Provide the [X, Y] coordinate of the cell's center where the given text is located.  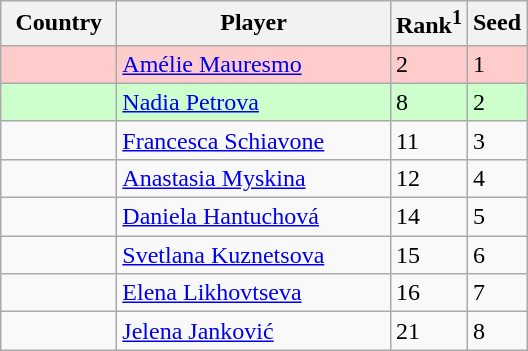
Anastasia Myskina [254, 178]
Player [254, 24]
Seed [496, 24]
15 [428, 255]
4 [496, 178]
6 [496, 255]
Nadia Petrova [254, 102]
Rank1 [428, 24]
Jelena Janković [254, 331]
Daniela Hantuchová [254, 217]
Elena Likhovtseva [254, 293]
16 [428, 293]
3 [496, 140]
1 [496, 64]
Amélie Mauresmo [254, 64]
Country [59, 24]
5 [496, 217]
Svetlana Kuznetsova [254, 255]
11 [428, 140]
12 [428, 178]
7 [496, 293]
Francesca Schiavone [254, 140]
14 [428, 217]
21 [428, 331]
